Pinpoint the cell where the given text exists, returning its (x, y) midpoint coordinate. 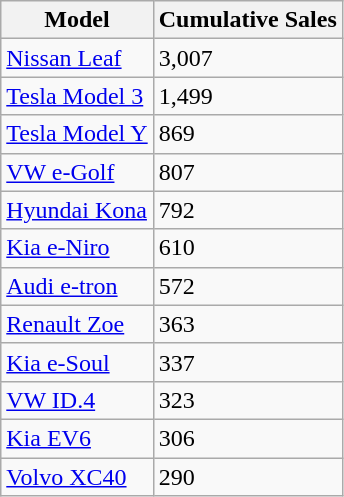
1,499 (248, 96)
869 (248, 134)
363 (248, 324)
Hyundai Kona (77, 210)
Cumulative Sales (248, 20)
Nissan Leaf (77, 58)
572 (248, 286)
Model (77, 20)
792 (248, 210)
306 (248, 438)
610 (248, 248)
VW e-Golf (77, 172)
Kia e-Niro (77, 248)
Renault Zoe (77, 324)
3,007 (248, 58)
323 (248, 400)
Kia e-Soul (77, 362)
Tesla Model 3 (77, 96)
Volvo XC40 (77, 477)
807 (248, 172)
VW ID.4 (77, 400)
Audi e-tron (77, 286)
290 (248, 477)
Tesla Model Y (77, 134)
337 (248, 362)
Kia EV6 (77, 438)
